Provide the [X, Y] coordinate of the cell's center where the given text is located.  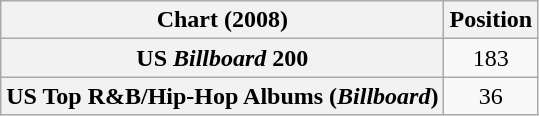
Chart (2008) [222, 20]
US Top R&B/Hip-Hop Albums (Billboard) [222, 96]
US Billboard 200 [222, 58]
Position [491, 20]
183 [491, 58]
36 [491, 96]
